Provide the [X, Y] coordinate of the cell's center where the given text is located.  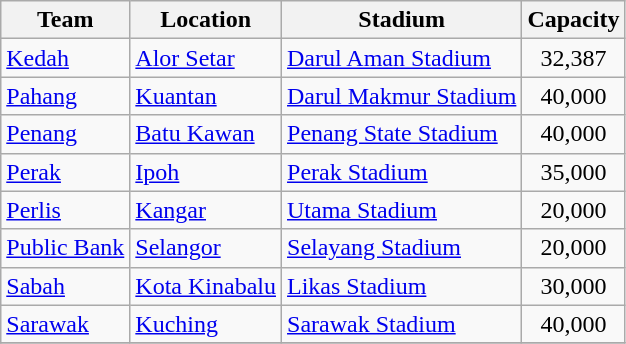
Kuching [206, 324]
Kota Kinabalu [206, 286]
Sarawak [66, 324]
Location [206, 20]
35,000 [574, 172]
Batu Kawan [206, 134]
32,387 [574, 58]
Alor Setar [206, 58]
Perak Stadium [402, 172]
30,000 [574, 286]
Sabah [66, 286]
Capacity [574, 20]
Penang State Stadium [402, 134]
Stadium [402, 20]
Public Bank [66, 248]
Selangor [206, 248]
Kedah [66, 58]
Team [66, 20]
Perak [66, 172]
Utama Stadium [402, 210]
Perlis [66, 210]
Sarawak Stadium [402, 324]
Kangar [206, 210]
Penang [66, 134]
Darul Aman Stadium [402, 58]
Ipoh [206, 172]
Selayang Stadium [402, 248]
Pahang [66, 96]
Likas Stadium [402, 286]
Darul Makmur Stadium [402, 96]
Kuantan [206, 96]
